Find where the given text appears and provide that cell's center as [X, Y] coordinate. 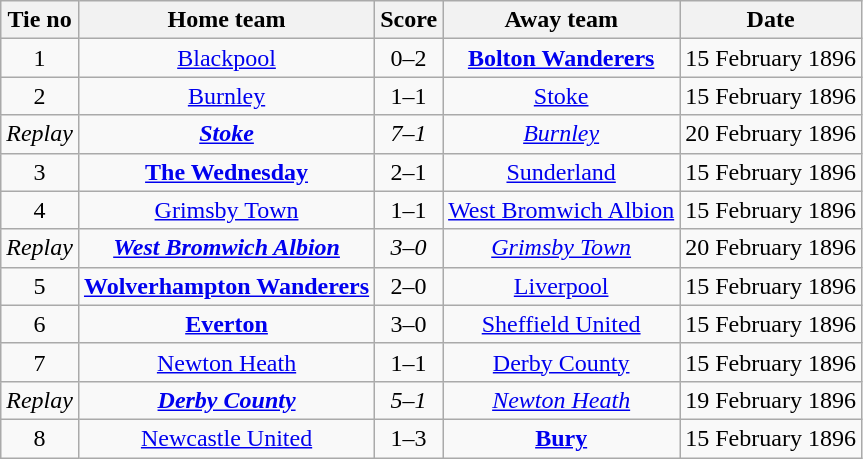
4 [40, 210]
2–1 [409, 172]
5–1 [409, 400]
7 [40, 362]
Everton [226, 324]
Sunderland [562, 172]
Sheffield United [562, 324]
Bury [562, 438]
19 February 1896 [771, 400]
Blackpool [226, 58]
The Wednesday [226, 172]
2 [40, 96]
3 [40, 172]
6 [40, 324]
Date [771, 20]
Liverpool [562, 286]
Away team [562, 20]
Home team [226, 20]
7–1 [409, 134]
Tie no [40, 20]
2–0 [409, 286]
Bolton Wanderers [562, 58]
8 [40, 438]
Newcastle United [226, 438]
5 [40, 286]
Score [409, 20]
1–3 [409, 438]
Wolverhampton Wanderers [226, 286]
0–2 [409, 58]
1 [40, 58]
